Output the (x, y) coordinate of the center of the cell containing the given text.  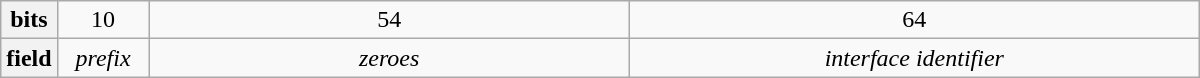
10 (103, 20)
54 (389, 20)
prefix (103, 58)
zeroes (389, 58)
64 (914, 20)
bits (29, 20)
field (29, 58)
interface identifier (914, 58)
